Determine the [x, y] coordinate at the center of the cell enclosing the given text.  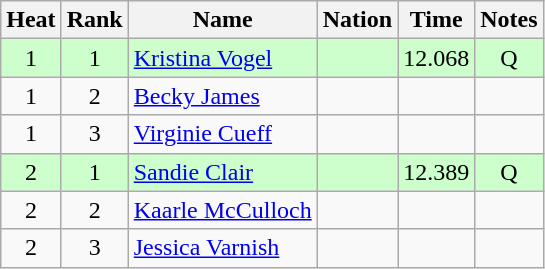
Becky James [222, 96]
Kaarle McCulloch [222, 210]
Jessica Varnish [222, 248]
Kristina Vogel [222, 58]
Nation [357, 20]
Sandie Clair [222, 172]
Notes [509, 20]
12.389 [436, 172]
Virginie Cueff [222, 134]
Name [222, 20]
12.068 [436, 58]
Time [436, 20]
Rank [94, 20]
Heat [31, 20]
